Return the [X, Y] coordinate for the center point of the cell that contains the specified text.  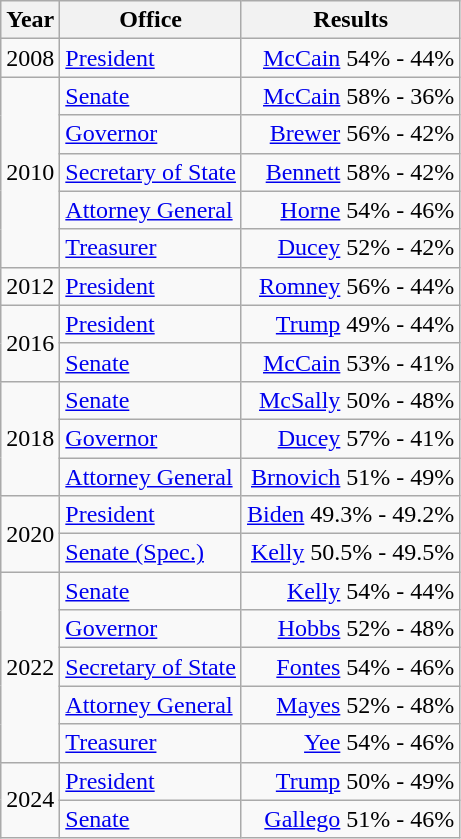
2008 [30, 58]
McSally 50% - 48% [350, 400]
Brnovich 51% - 49% [350, 477]
Trump 49% - 44% [350, 324]
Results [350, 20]
Senate (Spec.) [151, 553]
Yee 54% - 46% [350, 743]
2018 [30, 438]
2010 [30, 172]
Trump 50% - 49% [350, 781]
Hobbs 52% - 48% [350, 629]
Bennett 58% - 42% [350, 172]
Office [151, 20]
McCain 58% - 36% [350, 96]
Biden 49.3% - 49.2% [350, 515]
Kelly 50.5% - 49.5% [350, 553]
Ducey 52% - 42% [350, 248]
2022 [30, 667]
McCain 53% - 41% [350, 362]
Romney 56% - 44% [350, 286]
2012 [30, 286]
Kelly 54% - 44% [350, 591]
Brewer 56% - 42% [350, 134]
McCain 54% - 44% [350, 58]
2020 [30, 534]
Horne 54% - 46% [350, 210]
2024 [30, 800]
Mayes 52% - 48% [350, 705]
Year [30, 20]
Ducey 57% - 41% [350, 438]
2016 [30, 343]
Fontes 54% - 46% [350, 667]
Gallego 51% - 46% [350, 819]
